Capture the cell that displays the provided text and extract its (x, y) central coordinate. 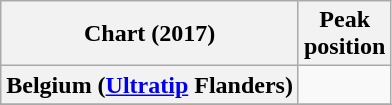
Chart (2017) (150, 34)
Belgium (Ultratip Flanders) (150, 85)
Peakposition (344, 34)
